Return [X, Y] of the center of cell containing provided text 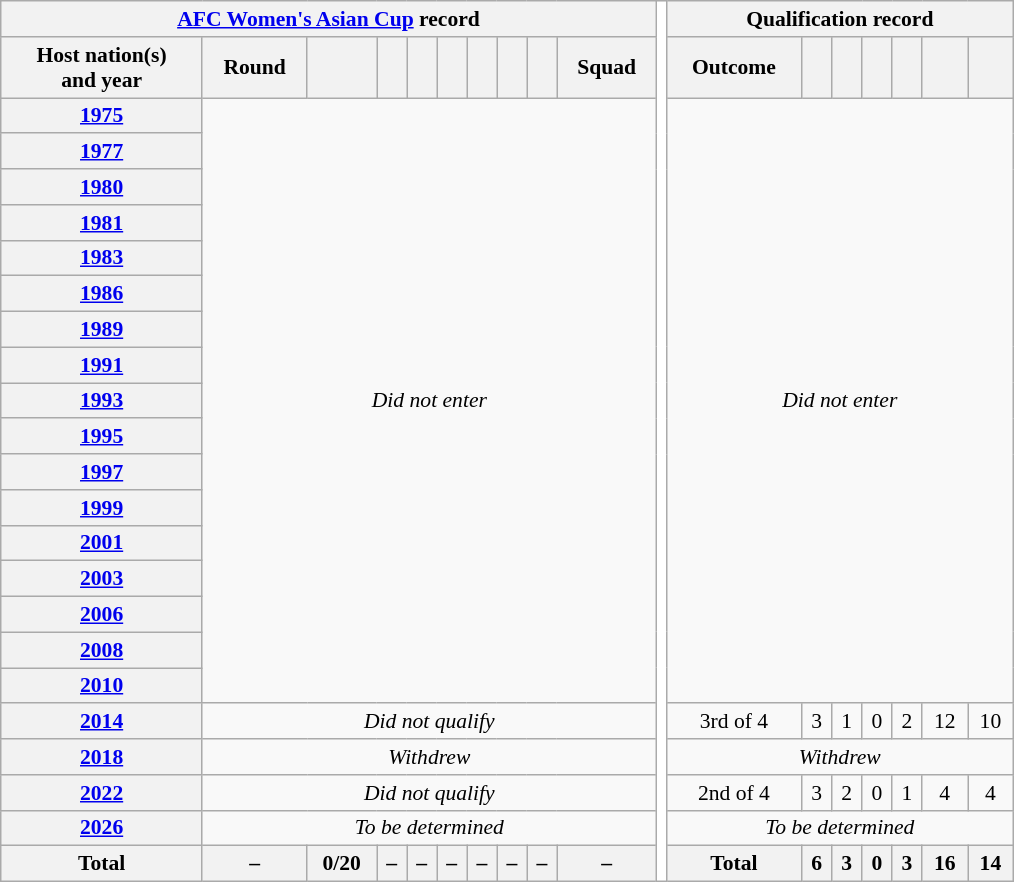
Outcome [734, 68]
1997 [102, 472]
1989 [102, 330]
2026 [102, 828]
12 [945, 722]
2003 [102, 579]
2008 [102, 650]
0/20 [342, 864]
1980 [102, 187]
1981 [102, 223]
1983 [102, 258]
1999 [102, 508]
14 [991, 864]
3rd of 4 [734, 722]
Squad [606, 68]
2001 [102, 543]
10 [991, 722]
Round [254, 68]
1975 [102, 116]
Host nation(s)and year [102, 68]
2022 [102, 793]
1977 [102, 152]
16 [945, 864]
1991 [102, 365]
2nd of 4 [734, 793]
2010 [102, 686]
1986 [102, 294]
AFC Women's Asian Cup record [328, 19]
1993 [102, 401]
2018 [102, 757]
1995 [102, 437]
6 [817, 864]
2014 [102, 722]
2006 [102, 615]
Qualification record [840, 19]
